Extract the (x, y) coordinate from the center of the cell holding the provided text.  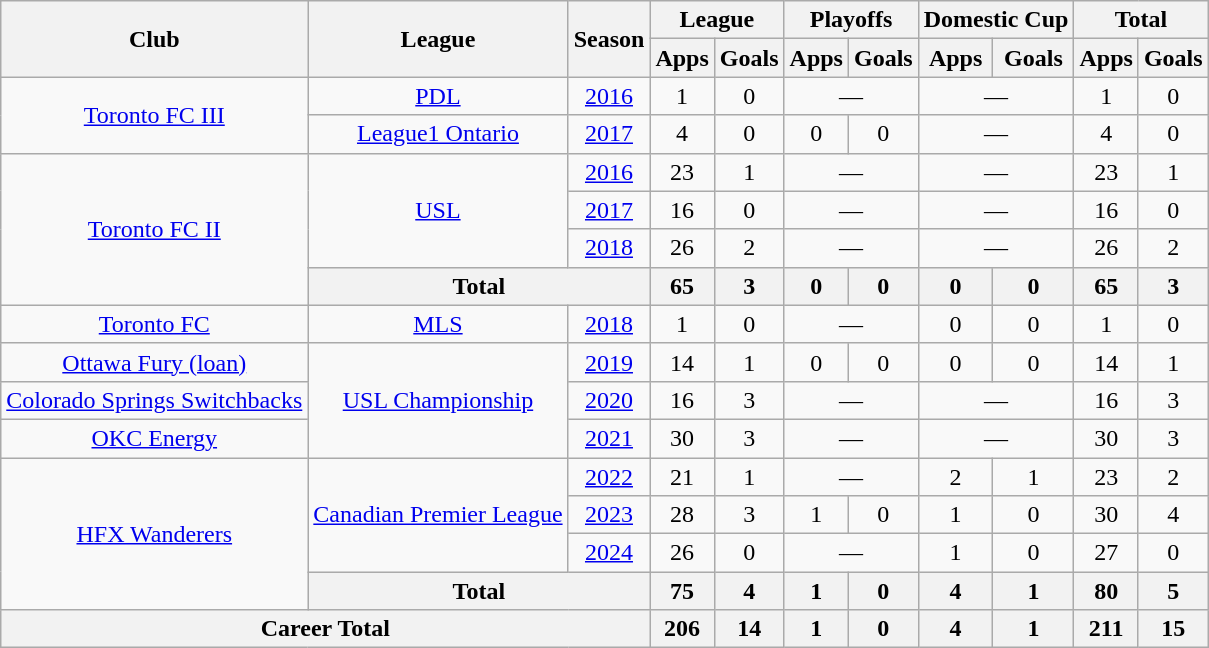
Toronto FC III (154, 115)
2019 (609, 362)
2020 (609, 400)
211 (1106, 629)
Colorado Springs Switchbacks (154, 400)
2022 (609, 477)
75 (682, 591)
Ottawa Fury (loan) (154, 362)
League1 Ontario (438, 134)
27 (1106, 553)
MLS (438, 324)
80 (1106, 591)
2023 (609, 515)
USL Championship (438, 400)
21 (682, 477)
PDL (438, 96)
OKC Energy (154, 438)
Playoffs (851, 20)
Toronto FC (154, 324)
2021 (609, 438)
28 (682, 515)
Club (154, 39)
Toronto FC II (154, 229)
HFX Wanderers (154, 534)
15 (1173, 629)
Canadian Premier League (438, 515)
Domestic Cup (996, 20)
Career Total (326, 629)
Season (609, 39)
206 (682, 629)
2024 (609, 553)
5 (1173, 591)
USL (438, 210)
